Find where the given text appears and provide that cell's center as (X, Y) coordinate. 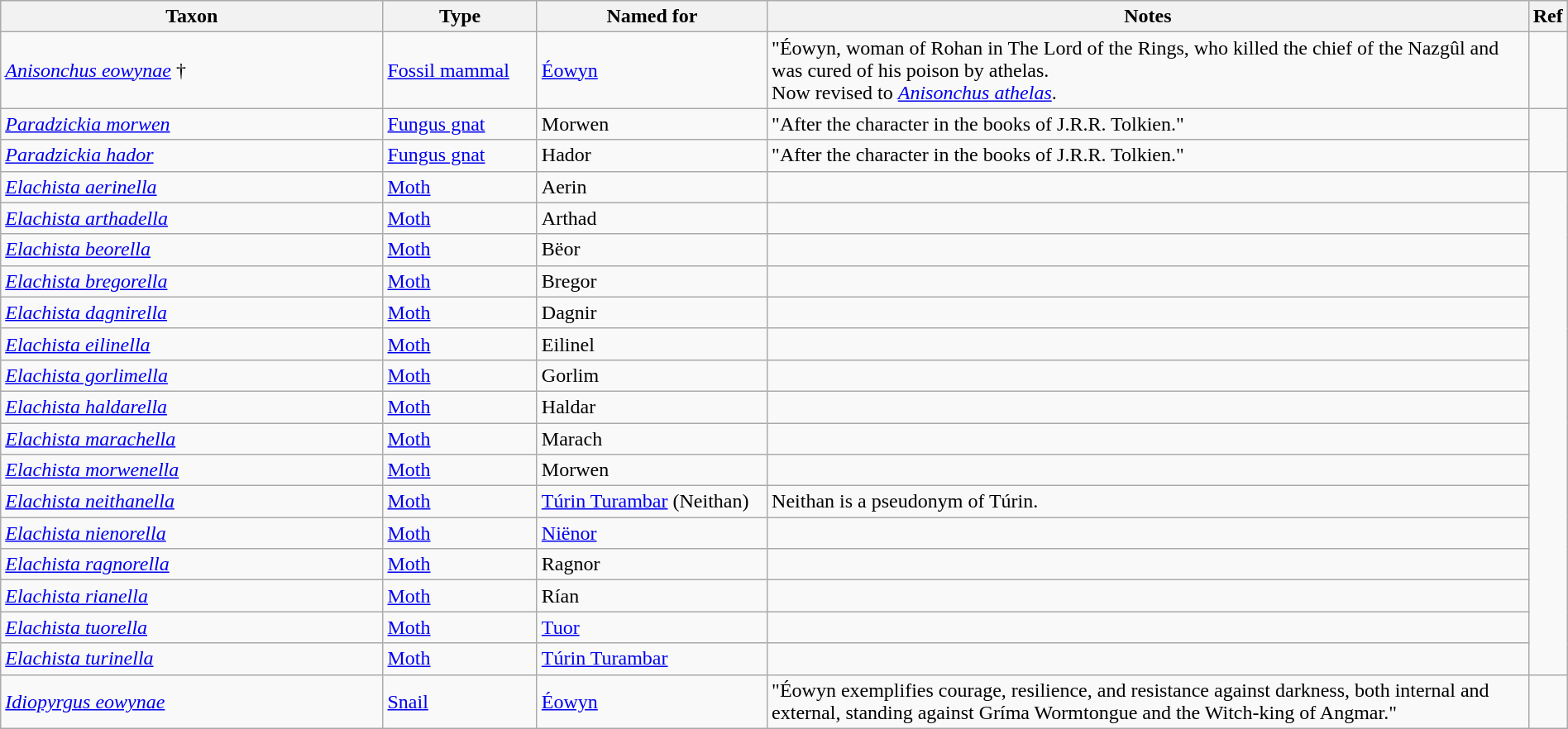
Tuor (652, 627)
Elachista bregorella (192, 281)
Paradzickia hador (192, 155)
Haldar (652, 407)
Ref (1548, 17)
Taxon (192, 17)
Elachista neithanella (192, 502)
Túrin Turambar (652, 659)
Elachista aerinella (192, 187)
Elachista haldarella (192, 407)
Snail (460, 701)
Type (460, 17)
Elachista nienorella (192, 533)
Neithan is a pseudonym of Túrin. (1148, 502)
Marach (652, 439)
Hador (652, 155)
Idiopyrgus eowynae (192, 701)
Elachista eilinella (192, 344)
Elachista morwenella (192, 470)
Named for (652, 17)
Elachista turinella (192, 659)
Eilinel (652, 344)
Arthad (652, 218)
Bëor (652, 250)
Ragnor (652, 565)
Elachista gorlimella (192, 375)
Elachista arthadella (192, 218)
Bregor (652, 281)
Elachista rianella (192, 596)
Anisonchus eowynae † (192, 70)
Elachista dagnirella (192, 312)
Elachista beorella (192, 250)
Paradzickia morwen (192, 124)
Notes (1148, 17)
Aerin (652, 187)
Niënor (652, 533)
Túrin Turambar (Neithan) (652, 502)
Elachista marachella (192, 439)
Gorlim (652, 375)
Elachista tuorella (192, 627)
Dagnir (652, 312)
Rían (652, 596)
Fossil mammal (460, 70)
Elachista ragnorella (192, 565)
